Find where the given text appears and provide that cell's center as [X, Y] coordinate. 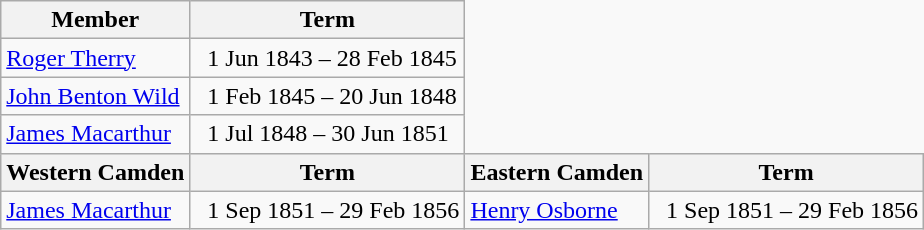
Roger Therry [96, 58]
1 Jul 1848 – 30 Jun 1851 [328, 134]
Western Camden [96, 172]
John Benton Wild [96, 96]
1 Jun 1843 – 28 Feb 1845 [328, 58]
Member [96, 20]
Eastern Camden [557, 172]
1 Feb 1845 – 20 Jun 1848 [328, 96]
Henry Osborne [557, 210]
